Detect which cell encompasses the target text, then output its (x, y) center coordinate. 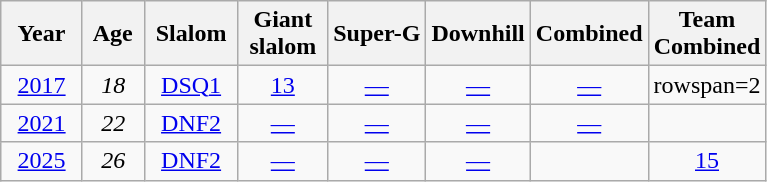
2017 (42, 85)
rowspan=2 (707, 85)
Combined (589, 34)
15 (707, 161)
Downhill (478, 34)
DSQ1 (191, 85)
TeamCombined (707, 34)
Age (113, 34)
13 (283, 85)
Giant slalom (283, 34)
2021 (42, 123)
22 (113, 123)
Slalom (191, 34)
Super-G (377, 34)
Year (42, 34)
26 (113, 161)
2025 (42, 161)
18 (113, 85)
